Find where the given text appears and provide that cell's center as [x, y] coordinate. 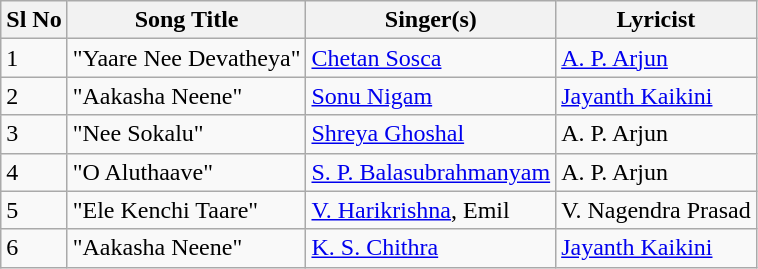
Shreya Ghoshal [431, 134]
V. Harikrishna, Emil [431, 210]
Song Title [186, 20]
"Yaare Nee Devatheya" [186, 58]
5 [34, 210]
2 [34, 96]
4 [34, 172]
6 [34, 248]
"Nee Sokalu" [186, 134]
Sl No [34, 20]
S. P. Balasubrahmanyam [431, 172]
Singer(s) [431, 20]
Chetan Sosca [431, 58]
Lyricist [656, 20]
1 [34, 58]
Sonu Nigam [431, 96]
"O Aluthaave" [186, 172]
K. S. Chithra [431, 248]
3 [34, 134]
V. Nagendra Prasad [656, 210]
"Ele Kenchi Taare" [186, 210]
